Extract the [X, Y] coordinate from the center of the cell holding the provided text.  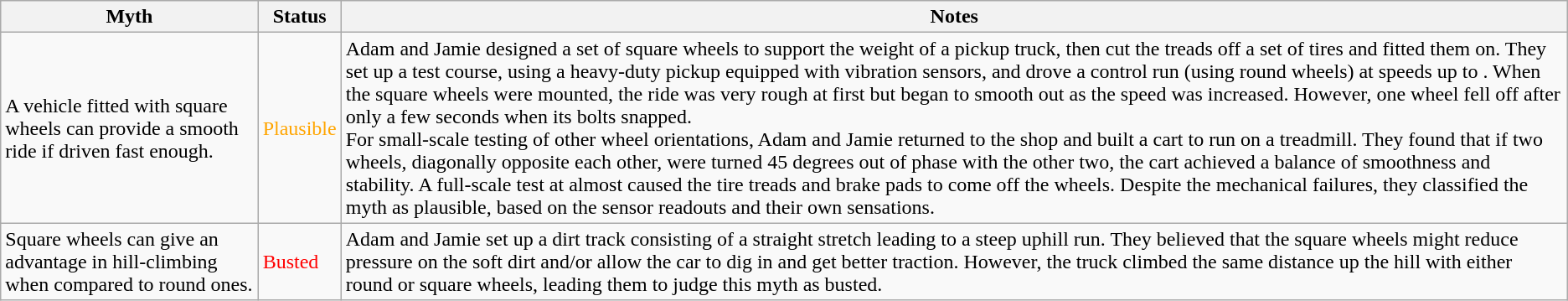
Notes [954, 17]
Busted [300, 262]
Plausible [300, 127]
Myth [129, 17]
Square wheels can give an advantage in hill-climbing when compared to round ones. [129, 262]
Status [300, 17]
A vehicle fitted with square wheels can provide a smooth ride if driven fast enough. [129, 127]
